Locate the cell with the specified text and output its (X, Y) center coordinate. 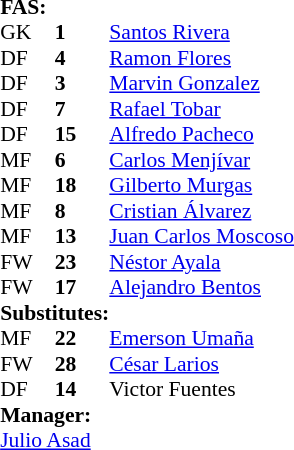
6 (82, 160)
Gilberto Murgas (202, 185)
Ramon Flores (202, 58)
14 (82, 389)
Substitutes: (54, 313)
Alejandro Bentos (202, 287)
Santos Rivera (202, 33)
22 (82, 339)
Victor Fuentes (202, 389)
César Larios (202, 364)
Carlos Menjívar (202, 160)
23 (82, 262)
GK (28, 33)
Marvin Gonzalez (202, 83)
Juan Carlos Moscoso (202, 237)
18 (82, 185)
15 (82, 135)
13 (82, 237)
Alfredo Pacheco (202, 135)
Néstor Ayala (202, 262)
7 (82, 109)
1 (82, 33)
Cristian Álvarez (202, 211)
28 (82, 364)
Manager: (147, 415)
Rafael Tobar (202, 109)
4 (82, 58)
Emerson Umaña (202, 339)
17 (82, 287)
8 (82, 211)
3 (82, 83)
